Find where the given text appears and provide that cell's center as (X, Y) coordinate. 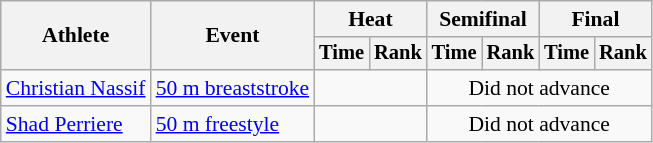
50 m freestyle (233, 124)
Christian Nassif (76, 88)
Final (595, 19)
Event (233, 36)
Semifinal (483, 19)
Athlete (76, 36)
Shad Perriere (76, 124)
50 m breaststroke (233, 88)
Heat (370, 19)
